Pinpoint the cell where the given text exists, returning its [X, Y] midpoint coordinate. 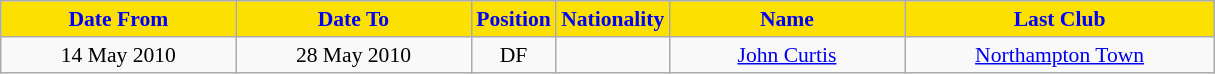
Last Club [1060, 19]
Position [514, 19]
Date From [118, 19]
28 May 2010 [354, 55]
Name [786, 19]
14 May 2010 [118, 55]
Nationality [612, 19]
DF [514, 55]
John Curtis [786, 55]
Date To [354, 19]
Northampton Town [1060, 55]
